Scan for the cell matching the given text and deliver its [x, y] coordinate at center. 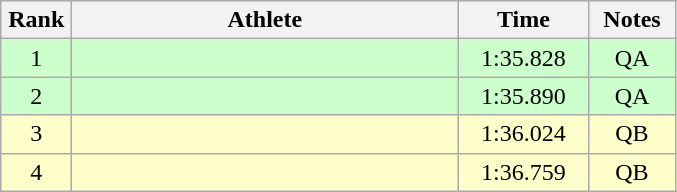
Notes [632, 20]
Time [524, 20]
1:36.759 [524, 172]
1:35.890 [524, 96]
3 [36, 134]
Athlete [265, 20]
Rank [36, 20]
1:36.024 [524, 134]
1 [36, 58]
1:35.828 [524, 58]
4 [36, 172]
2 [36, 96]
